Capture the cell that displays the provided text and extract its (X, Y) central coordinate. 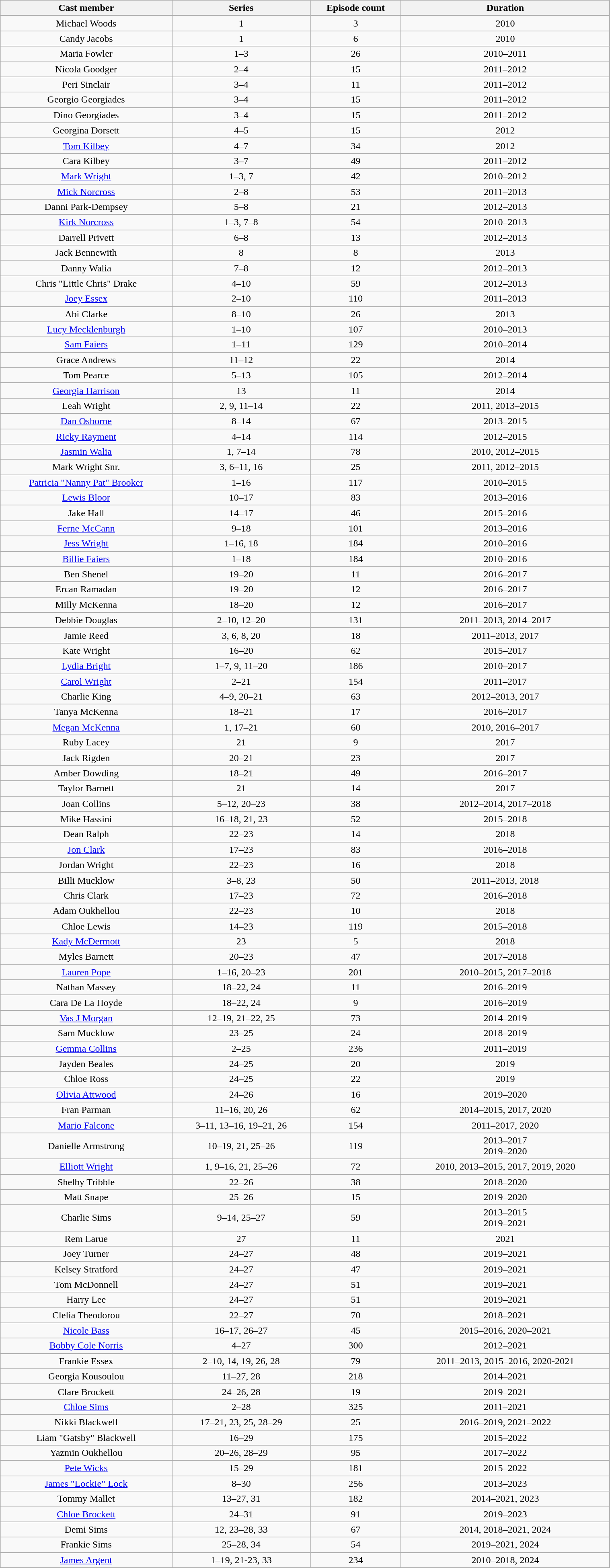
117 (355, 482)
2013–2015 (505, 421)
2010–2012 (505, 176)
24–26, 28 (241, 1391)
2–21 (241, 681)
2010, 2012–2015 (505, 452)
24 (355, 1033)
Bobby Cole Norris (86, 1346)
234 (355, 1560)
53 (355, 192)
Billi Mucklow (86, 880)
8–14 (241, 421)
4–9, 20–21 (241, 697)
2014–2015, 2017, 2020 (505, 1110)
20–21 (241, 758)
2015–2016 (505, 513)
Nicole Bass (86, 1330)
22–27 (241, 1315)
Chloe Brockett (86, 1514)
2010–2017 (505, 666)
2014–2021, 2023 (505, 1499)
3, 6–11, 16 (241, 467)
Joey Essex (86, 299)
2019–2023 (505, 1514)
2–4 (241, 69)
182 (355, 1499)
2011–2013, 2014–2017 (505, 620)
Dean Ralph (86, 834)
Chloe Ross (86, 1079)
1, 17–21 (241, 727)
2–28 (241, 1407)
Darrell Privett (86, 238)
45 (355, 1330)
2015–2016, 2020–2021 (505, 1330)
325 (355, 1407)
Jayden Beales (86, 1064)
Vas J Morgan (86, 1018)
Jack Rigden (86, 758)
256 (355, 1484)
175 (355, 1437)
Grace Andrews (86, 360)
Adam Oukhellou (86, 911)
Jon Clark (86, 850)
6 (355, 39)
10 (355, 911)
Episode count (355, 8)
12, 23–28, 33 (241, 1529)
2011–2013, 2015–2016, 2020-2021 (505, 1361)
Taylor Barnett (86, 788)
91 (355, 1514)
Jamie Reed (86, 635)
34 (355, 146)
79 (355, 1361)
8–30 (241, 1484)
Series (241, 8)
Kirk Norcross (86, 222)
2–8 (241, 192)
Matt Snape (86, 1197)
60 (355, 727)
Nathan Massey (86, 987)
Dino Georgiades (86, 115)
Fran Parman (86, 1110)
2017–2018 (505, 957)
Mick Norcross (86, 192)
Danni Park-Dempsey (86, 207)
1–16, 20–23 (241, 972)
Yazmin Oukhellou (86, 1453)
Abi Clarke (86, 314)
Frankie Sims (86, 1545)
Pete Wicks (86, 1468)
Jake Hall (86, 513)
131 (355, 620)
2011–2013, 2018 (505, 880)
Joey Turner (86, 1254)
17 (355, 712)
25–28, 34 (241, 1545)
105 (355, 375)
20–23 (241, 957)
Billie Faiers (86, 559)
Georgia Kousoulou (86, 1376)
Jess Wright (86, 544)
Chloe Sims (86, 1407)
Georgina Dorsett (86, 130)
2014–2019 (505, 1018)
9–18 (241, 528)
Jack Bennewith (86, 253)
114 (355, 436)
107 (355, 329)
Charlie Sims (86, 1218)
73 (355, 1018)
Carol Wright (86, 681)
10–19, 21, 25–26 (241, 1146)
16–20 (241, 651)
300 (355, 1346)
2011–2017, 2020 (505, 1125)
4–14 (241, 436)
22–26 (241, 1182)
1–3, 7–8 (241, 222)
2021 (505, 1239)
Cara Kilbey (86, 161)
186 (355, 666)
Ercan Ramadan (86, 589)
2012–2014, 2017–2018 (505, 804)
2014–2021 (505, 1376)
Olivia Attwood (86, 1094)
Debbie Douglas (86, 620)
24–26 (241, 1094)
1–7, 9, 11–20 (241, 666)
14–23 (241, 926)
16–18, 21, 23 (241, 819)
181 (355, 1468)
20–26, 28–29 (241, 1453)
Nikki Blackwell (86, 1422)
Mark Wright Snr. (86, 467)
Cast member (86, 8)
11–27, 28 (241, 1376)
Tom McDonnell (86, 1285)
1–10 (241, 329)
Ben Shenel (86, 574)
James Argent (86, 1560)
2013–2023 (505, 1484)
3 (355, 23)
Rem Larue (86, 1239)
Myles Barnett (86, 957)
70 (355, 1315)
2011–2019 (505, 1049)
4–5 (241, 130)
3–7 (241, 161)
Michael Woods (86, 23)
Kelsey Stratford (86, 1269)
236 (355, 1049)
3–8, 23 (241, 880)
17–21, 23, 25, 28–29 (241, 1422)
2012–2013, 2017 (505, 697)
27 (241, 1239)
52 (355, 819)
19 (355, 1391)
16–29 (241, 1437)
101 (355, 528)
218 (355, 1376)
2–10, 14, 19, 26, 28 (241, 1361)
42 (355, 176)
Joan Collins (86, 804)
3, 6, 8, 20 (241, 635)
Duration (505, 8)
11–16, 20, 26 (241, 1110)
Amber Dowding (86, 773)
Demi Sims (86, 1529)
2, 9, 11–14 (241, 406)
46 (355, 513)
4–10 (241, 283)
Tom Kilbey (86, 146)
1–16 (241, 482)
Ferne McCann (86, 528)
Ruby Lacey (86, 743)
5–8 (241, 207)
Clelia Theodorou (86, 1315)
Lucy Mecklenburgh (86, 329)
4–7 (241, 146)
6–8 (241, 238)
5 (355, 942)
2010, 2016–2017 (505, 727)
201 (355, 972)
Harry Lee (86, 1300)
James "Lockie" Lock (86, 1484)
1–3, 7 (241, 176)
Danny Walia (86, 268)
1–11 (241, 345)
18 (355, 635)
Lydia Bright (86, 666)
2011, 2012–2015 (505, 467)
5–13 (241, 375)
Nicola Goodger (86, 69)
2010–2015 (505, 482)
1–3 (241, 54)
Sam Mucklow (86, 1033)
2016–2019, 2021–2022 (505, 1422)
Gemma Collins (86, 1049)
Shelby Tribble (86, 1182)
Frankie Essex (86, 1361)
2018–2020 (505, 1182)
1, 9–16, 21, 25–26 (241, 1166)
Kady McDermott (86, 942)
Mike Hassini (86, 819)
2011, 2013–2015 (505, 406)
2010–2011 (505, 54)
2018–2021 (505, 1315)
2013–2017 2019–2020 (505, 1146)
Tom Pearce (86, 375)
110 (355, 299)
Chris Clark (86, 895)
15–29 (241, 1468)
Milly McKenna (86, 605)
Lewis Bloor (86, 498)
Danielle Armstrong (86, 1146)
Chris "Little Chris" Drake (86, 283)
2010–2014 (505, 345)
2–10, 12–20 (241, 620)
Dan Osborne (86, 421)
Tanya McKenna (86, 712)
13–27, 31 (241, 1499)
Georgia Harrison (86, 390)
2015–2017 (505, 651)
3–11, 13–16, 19–21, 26 (241, 1125)
Kate Wright (86, 651)
Jasmin Walia (86, 452)
Clare Brockett (86, 1391)
2011–2013, 2017 (505, 635)
Candy Jacobs (86, 39)
63 (355, 697)
2019–2021, 2024 (505, 1545)
Ricky Rayment (86, 436)
2012–2014 (505, 375)
18–20 (241, 605)
48 (355, 1254)
Elliott Wright (86, 1166)
Chloe Lewis (86, 926)
12–19, 21–22, 25 (241, 1018)
2–10 (241, 299)
Mario Falcone (86, 1125)
Charlie King (86, 697)
11–12 (241, 360)
78 (355, 452)
50 (355, 880)
16–17, 26–27 (241, 1330)
2012–2021 (505, 1346)
24–31 (241, 1514)
20 (355, 1064)
Cara De La Hoyde (86, 1003)
1–16, 18 (241, 544)
Patricia "Nanny Pat" Brooker (86, 482)
95 (355, 1453)
Peri Sinclair (86, 84)
2011–2017 (505, 681)
Liam "Gatsby" Blackwell (86, 1437)
Lauren Pope (86, 972)
2013–20152019–2021 (505, 1218)
Georgio Georgiades (86, 100)
Sam Faiers (86, 345)
Maria Fowler (86, 54)
9–14, 25–27 (241, 1218)
2010–2018, 2024 (505, 1560)
23–25 (241, 1033)
2014, 2018–2021, 2024 (505, 1529)
5–12, 20–23 (241, 804)
8–10 (241, 314)
Megan McKenna (86, 727)
2017–2022 (505, 1453)
4–27 (241, 1346)
1–18 (241, 559)
10–17 (241, 498)
25–26 (241, 1197)
Jordan Wright (86, 865)
129 (355, 345)
1, 7–14 (241, 452)
2018–2019 (505, 1033)
1–19, 21-23, 33 (241, 1560)
2010, 2013–2015, 2017, 2019, 2020 (505, 1166)
2011–2021 (505, 1407)
2012–2015 (505, 436)
2010–2015, 2017–2018 (505, 972)
Tommy Mallet (86, 1499)
2–25 (241, 1049)
Mark Wright (86, 176)
7–8 (241, 268)
14–17 (241, 513)
Leah Wright (86, 406)
